Detect which cell encompasses the target text, then output its [X, Y] center coordinate. 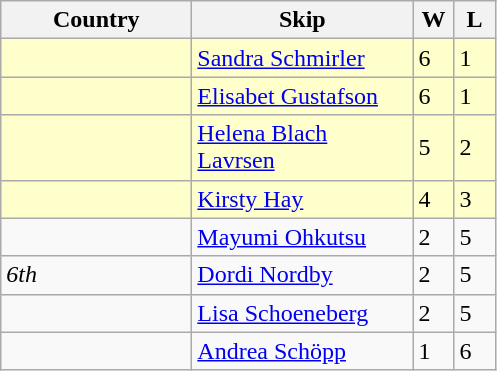
Mayumi Ohkutsu [302, 237]
W [434, 20]
Skip [302, 20]
Andrea Schöpp [302, 351]
3 [474, 199]
Country [96, 20]
L [474, 20]
6th [96, 275]
Lisa Schoeneberg [302, 313]
4 [434, 199]
Elisabet Gustafson [302, 96]
Sandra Schmirler [302, 58]
Kirsty Hay [302, 199]
Helena Blach Lavrsen [302, 148]
Dordi Nordby [302, 275]
